Return the [X, Y] coordinate for the center point of the cell that contains the specified text.  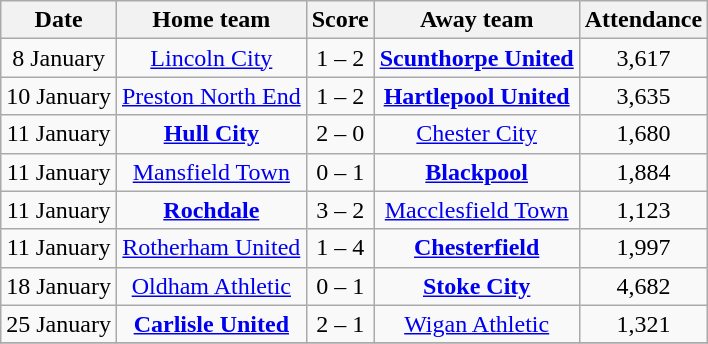
1 – 4 [340, 248]
Attendance [643, 20]
Carlisle United [211, 324]
2 – 0 [340, 134]
Scunthorpe United [476, 58]
18 January [59, 286]
1,321 [643, 324]
25 January [59, 324]
1,123 [643, 210]
Preston North End [211, 96]
Hartlepool United [476, 96]
3,635 [643, 96]
Home team [211, 20]
Date [59, 20]
Chesterfield [476, 248]
Blackpool [476, 172]
Hull City [211, 134]
Wigan Athletic [476, 324]
Macclesfield Town [476, 210]
Score [340, 20]
Oldham Athletic [211, 286]
3 – 2 [340, 210]
Chester City [476, 134]
1,884 [643, 172]
Stoke City [476, 286]
4,682 [643, 286]
2 – 1 [340, 324]
Rotherham United [211, 248]
Lincoln City [211, 58]
Rochdale [211, 210]
3,617 [643, 58]
10 January [59, 96]
1,680 [643, 134]
Mansfield Town [211, 172]
8 January [59, 58]
Away team [476, 20]
1,997 [643, 248]
